For the text-containing cell, return its midpoint in [x, y] coordinate format. 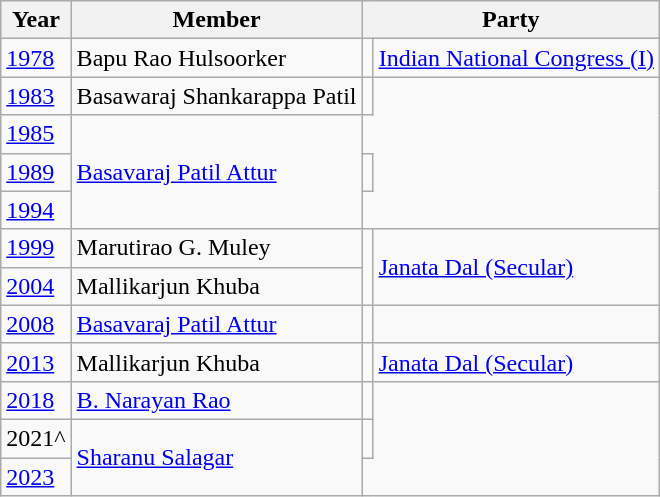
1994 [36, 210]
2013 [36, 362]
Member [216, 20]
2018 [36, 400]
Marutirao G. Muley [216, 248]
Indian National Congress (I) [516, 58]
1985 [36, 134]
2023 [36, 477]
2021^ [36, 438]
1989 [36, 172]
Year [36, 20]
1978 [36, 58]
Bapu Rao Hulsoorker [216, 58]
Party [510, 20]
Sharanu Salagar [216, 457]
Basawaraj Shankarappa Patil [216, 96]
1983 [36, 96]
B. Narayan Rao [216, 400]
2004 [36, 286]
2008 [36, 324]
1999 [36, 248]
